For the text-containing cell, return its midpoint in [X, Y] coordinate format. 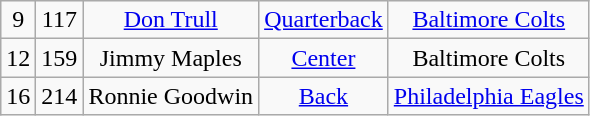
16 [18, 96]
Don Trull [171, 20]
117 [60, 20]
Ronnie Goodwin [171, 96]
Philadelphia Eagles [488, 96]
159 [60, 58]
Quarterback [324, 20]
Center [324, 58]
Jimmy Maples [171, 58]
9 [18, 20]
12 [18, 58]
214 [60, 96]
Back [324, 96]
